Extract the (X, Y) coordinate from the center of the cell holding the provided text.  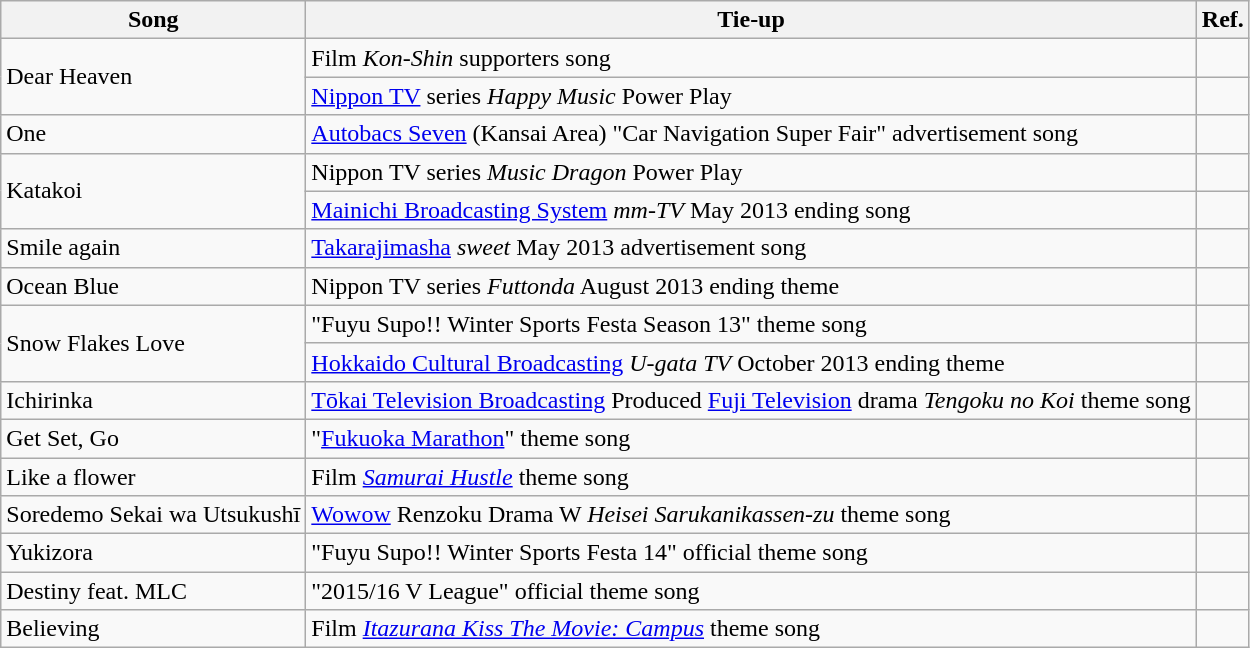
One (154, 134)
Ocean Blue (154, 286)
Get Set, Go (154, 438)
"Fuyu Supo!! Winter Sports Festa Season 13" theme song (752, 324)
Nippon TV series Futtonda August 2013 ending theme (752, 286)
Song (154, 20)
Nippon TV series Happy Music Power Play (752, 96)
Nippon TV series Music Dragon Power Play (752, 172)
Ref. (1222, 20)
Wowow Renzoku Drama W Heisei Sarukanikassen-zu theme song (752, 515)
Takarajimasha sweet May 2013 advertisement song (752, 248)
Hokkaido Cultural Broadcasting U-gata TV October 2013 ending theme (752, 362)
Snow Flakes Love (154, 343)
Yukizora (154, 553)
Katakoi (154, 191)
"2015/16 V League" official theme song (752, 591)
Film Samurai Hustle theme song (752, 477)
Film Kon-Shin supporters song (752, 58)
"Fukuoka Marathon" theme song (752, 438)
Film Itazurana Kiss The Movie: Campus theme song (752, 629)
Tōkai Television Broadcasting Produced Fuji Television drama Tengoku no Koi theme song (752, 400)
Mainichi Broadcasting System mm-TV May 2013 ending song (752, 210)
Smile again (154, 248)
Dear Heaven (154, 77)
Soredemo Sekai wa Utsukushī (154, 515)
Destiny feat. MLC (154, 591)
"Fuyu Supo!! Winter Sports Festa 14" official theme song (752, 553)
Like a flower (154, 477)
Ichirinka (154, 400)
Autobacs Seven (Kansai Area) "Car Navigation Super Fair" advertisement song (752, 134)
Tie-up (752, 20)
Believing (154, 629)
